Output the (X, Y) coordinate of the center of the cell containing the given text.  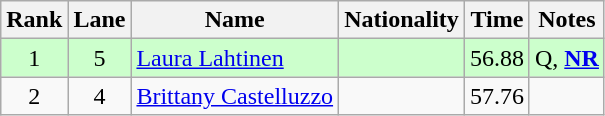
Q, NR (566, 58)
5 (100, 58)
Lane (100, 20)
Laura Lahtinen (235, 58)
Rank (34, 20)
Notes (566, 20)
Nationality (402, 20)
57.76 (496, 96)
56.88 (496, 58)
4 (100, 96)
Brittany Castelluzzo (235, 96)
Name (235, 20)
Time (496, 20)
2 (34, 96)
1 (34, 58)
